Find where the given text appears and provide that cell's center as (x, y) coordinate. 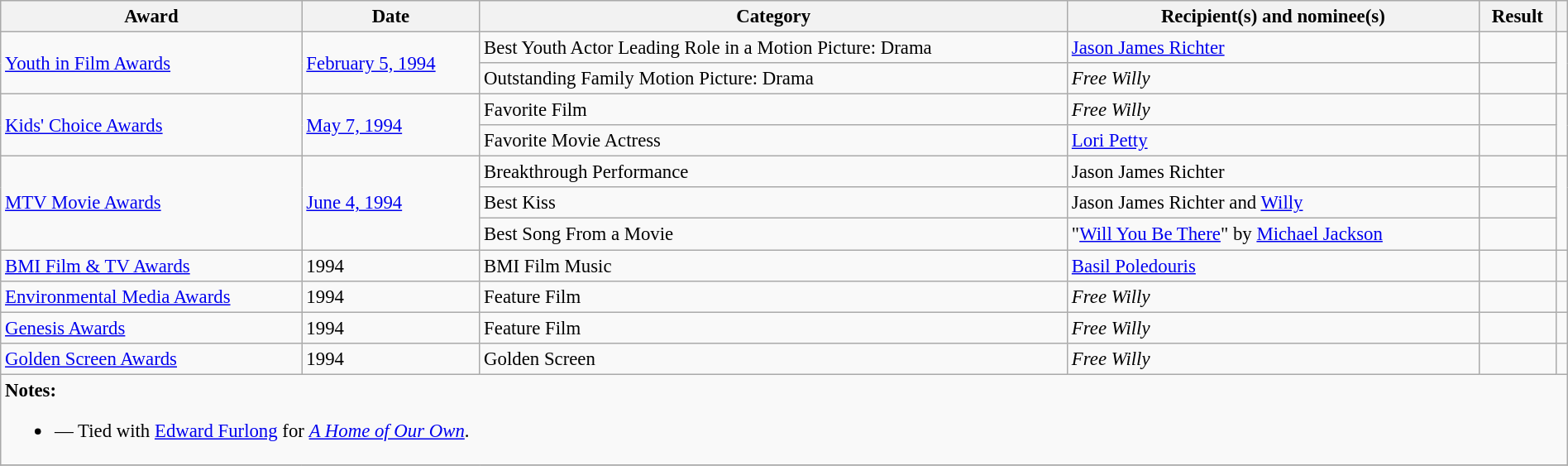
Environmental Media Awards (151, 296)
Favorite Film (774, 110)
Basil Poledouris (1274, 266)
Date (390, 17)
Genesis Awards (151, 328)
Lori Petty (1274, 141)
Golden Screen (774, 358)
Youth in Film Awards (151, 63)
Favorite Movie Actress (774, 141)
Notes: — Tied with Edward Furlong for A Home of Our Own. (784, 420)
February 5, 1994 (390, 63)
Golden Screen Awards (151, 358)
Award (151, 17)
"Will You Be There" by Michael Jackson (1274, 234)
Best Youth Actor Leading Role in a Motion Picture: Drama (774, 48)
Best Song From a Movie (774, 234)
Jason James Richter and Willy (1274, 203)
MTV Movie Awards (151, 204)
Recipient(s) and nominee(s) (1274, 17)
June 4, 1994 (390, 204)
Result (1517, 17)
Kids' Choice Awards (151, 126)
BMI Film & TV Awards (151, 266)
May 7, 1994 (390, 126)
BMI Film Music (774, 266)
Best Kiss (774, 203)
Outstanding Family Motion Picture: Drama (774, 79)
Category (774, 17)
Breakthrough Performance (774, 172)
